Search for the cell housing the specified text and yield its [X, Y] center coordinate. 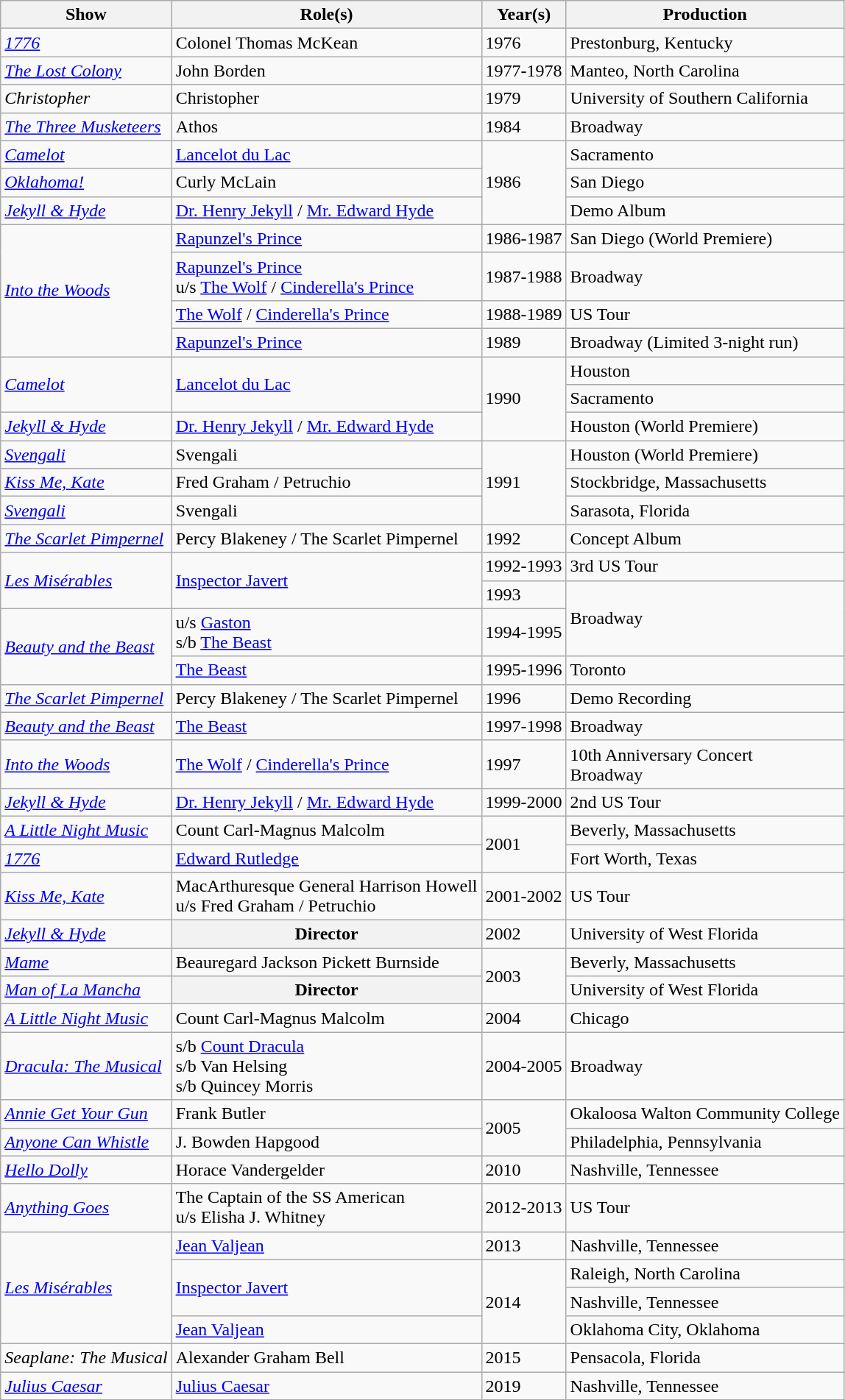
s/b Count Draculas/b Van Helsings/b Quincey Morris [327, 1066]
Alexander Graham Bell [327, 1357]
2nd US Tour [705, 802]
Hello Dolly [86, 1170]
2010 [524, 1170]
Beauregard Jackson Pickett Burnside [327, 962]
1984 [524, 127]
Fort Worth, Texas [705, 859]
1986-1987 [524, 238]
10th Anniversary ConcertBroadway [705, 764]
The Three Musketeers [86, 127]
Manteo, North Carolina [705, 71]
Colonel Thomas McKean [327, 43]
Concept Album [705, 539]
Show [86, 15]
Houston [705, 370]
2002 [524, 934]
John Borden [327, 71]
Seaplane: The Musical [86, 1357]
1995-1996 [524, 670]
Athos [327, 127]
Pensacola, Florida [705, 1357]
Role(s) [327, 15]
Prestonburg, Kentucky [705, 43]
1996 [524, 698]
2004 [524, 1018]
2003 [524, 976]
Broadway (Limited 3-night run) [705, 342]
Okaloosa Walton Community College [705, 1114]
Dracula: The Musical [86, 1066]
2019 [524, 1385]
MacArthuresque General Harrison Howellu/s Fred Graham / Petruchio [327, 896]
J. Bowden Hapgood [327, 1142]
1987-1988 [524, 277]
1997-1998 [524, 726]
2005 [524, 1128]
Year(s) [524, 15]
1992-1993 [524, 566]
3rd US Tour [705, 566]
u/s Gastons/b The Beast [327, 633]
1986 [524, 182]
1994-1995 [524, 633]
Anyone Can Whistle [86, 1142]
1989 [524, 342]
1976 [524, 43]
Production [705, 15]
The Lost Colony [86, 71]
San Diego (World Premiere) [705, 238]
2001-2002 [524, 896]
2014 [524, 1301]
2001 [524, 844]
Oklahoma City, Oklahoma [705, 1329]
2013 [524, 1246]
2012-2013 [524, 1208]
2004-2005 [524, 1066]
Stockbridge, Massachusetts [705, 483]
1993 [524, 594]
1977-1978 [524, 71]
Curly McLain [327, 182]
Anything Goes [86, 1208]
Rapunzel's Princeu/s The Wolf / Cinderella's Prince [327, 277]
Annie Get Your Gun [86, 1114]
Raleigh, North Carolina [705, 1273]
1999-2000 [524, 802]
Oklahoma! [86, 182]
Chicago [705, 1018]
Mame [86, 962]
1990 [524, 398]
Edward Rutledge [327, 859]
1988-1989 [524, 314]
Demo Recording [705, 698]
University of Southern California [705, 99]
San Diego [705, 182]
1992 [524, 539]
1997 [524, 764]
Horace Vandergelder [327, 1170]
Demo Album [705, 210]
Sarasota, Florida [705, 511]
Fred Graham / Petruchio [327, 483]
Man of La Mancha [86, 990]
Toronto [705, 670]
2015 [524, 1357]
Frank Butler [327, 1114]
Philadelphia, Pennsylvania [705, 1142]
1979 [524, 99]
1991 [524, 483]
The Captain of the SS Americanu/s Elisha J. Whitney [327, 1208]
